Find where the given text appears and provide that cell's center as (x, y) coordinate. 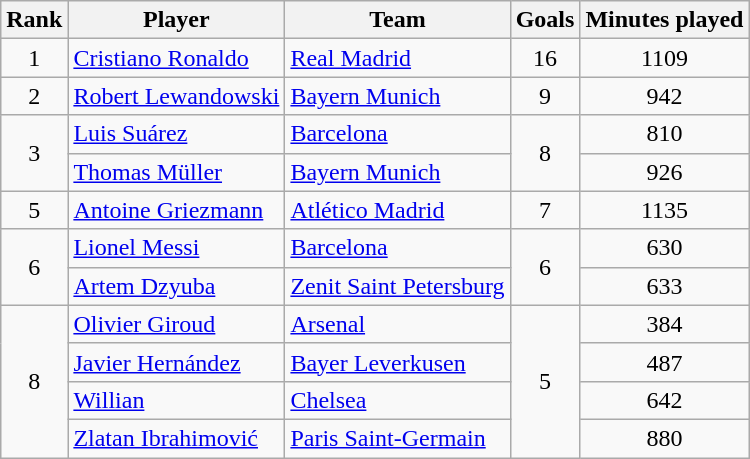
Player (176, 20)
633 (664, 286)
16 (545, 58)
487 (664, 362)
Atlético Madrid (398, 210)
Rank (34, 20)
Thomas Müller (176, 172)
7 (545, 210)
942 (664, 96)
Robert Lewandowski (176, 96)
2 (34, 96)
1109 (664, 58)
810 (664, 134)
642 (664, 400)
880 (664, 438)
Artem Dzyuba (176, 286)
Chelsea (398, 400)
Bayer Leverkusen (398, 362)
9 (545, 96)
Willian (176, 400)
Javier Hernández (176, 362)
Luis Suárez (176, 134)
Zlatan Ibrahimović (176, 438)
Olivier Giroud (176, 324)
Cristiano Ronaldo (176, 58)
926 (664, 172)
Antoine Griezmann (176, 210)
1 (34, 58)
Goals (545, 20)
Lionel Messi (176, 248)
Real Madrid (398, 58)
Arsenal (398, 324)
1135 (664, 210)
384 (664, 324)
Paris Saint-Germain (398, 438)
Zenit Saint Petersburg (398, 286)
Team (398, 20)
630 (664, 248)
3 (34, 153)
Minutes played (664, 20)
